For the text-containing cell, return its midpoint in (X, Y) coordinate format. 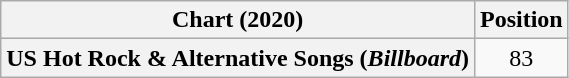
83 (521, 58)
Position (521, 20)
Chart (2020) (238, 20)
US Hot Rock & Alternative Songs (Billboard) (238, 58)
